Find where the given text appears and provide that cell's center as (x, y) coordinate. 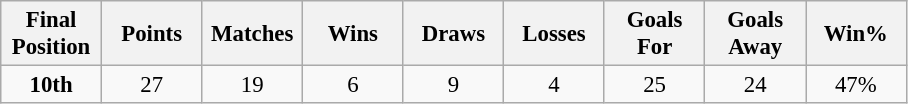
Losses (554, 34)
Points (152, 34)
Matches (252, 34)
Goals For (654, 34)
Draws (454, 34)
27 (152, 85)
Wins (354, 34)
47% (856, 85)
Win% (856, 34)
24 (756, 85)
25 (654, 85)
19 (252, 85)
9 (454, 85)
Final Position (52, 34)
4 (554, 85)
10th (52, 85)
Goals Away (756, 34)
6 (354, 85)
